Return the [x, y] coordinate for the center point of the cell that contains the specified text.  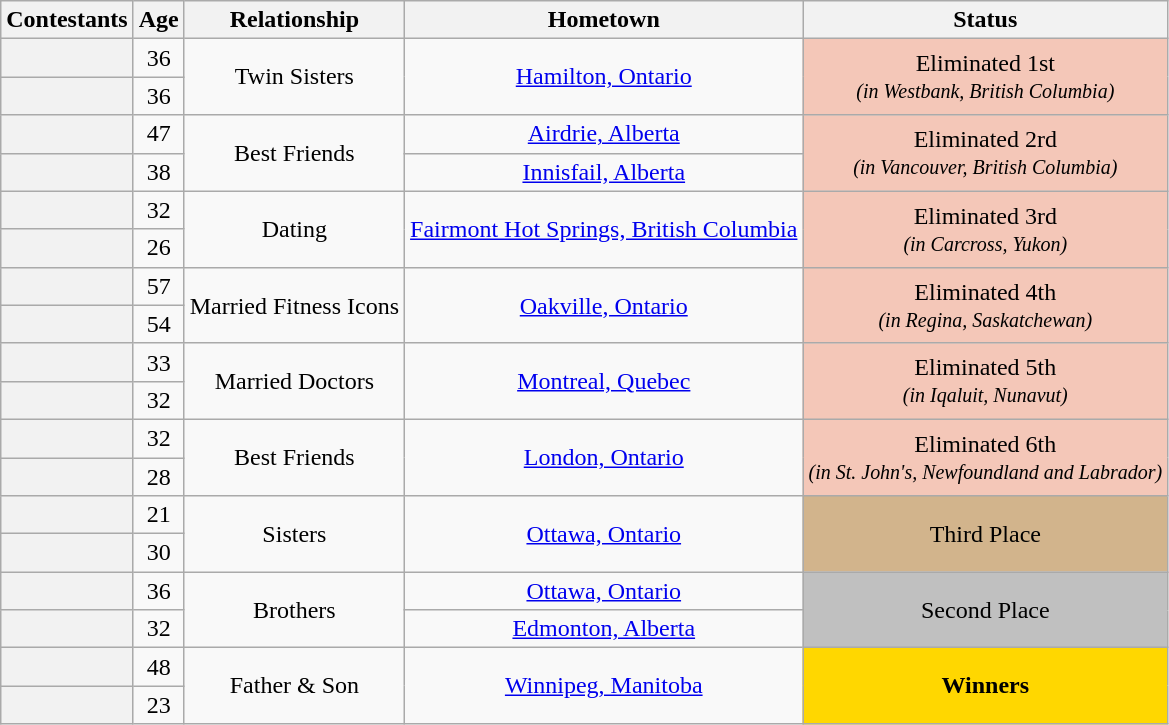
26 [158, 248]
Brothers [294, 610]
21 [158, 515]
Married Doctors [294, 381]
London, Ontario [604, 457]
Sisters [294, 534]
Age [158, 20]
Eliminated 6th(in St. John's, Newfoundland and Labrador) [986, 457]
Winnipeg, Manitoba [604, 686]
Status [986, 20]
57 [158, 286]
Father & Son [294, 686]
Edmonton, Alberta [604, 629]
Contestants [67, 20]
Innisfail, Alberta [604, 172]
Oakville, Ontario [604, 305]
48 [158, 667]
30 [158, 553]
Married Fitness Icons [294, 305]
28 [158, 477]
Winners [986, 686]
Hometown [604, 20]
54 [158, 324]
Eliminated 5th(in Iqaluit, Nunavut) [986, 381]
Montreal, Quebec [604, 381]
Eliminated 4th(in Regina, Saskatchewan) [986, 305]
Fairmont Hot Springs, British Columbia [604, 229]
Eliminated 2rd(in Vancouver, British Columbia) [986, 153]
Second Place [986, 610]
Eliminated 1st(in Westbank, British Columbia) [986, 77]
Third Place [986, 534]
Dating [294, 229]
Twin Sisters [294, 77]
Hamilton, Ontario [604, 77]
33 [158, 362]
38 [158, 172]
47 [158, 134]
Relationship [294, 20]
Airdrie, Alberta [604, 134]
Eliminated 3rd(in Carcross, Yukon) [986, 229]
23 [158, 705]
